Determine the (x, y) coordinate at the center of the cell enclosing the given text.  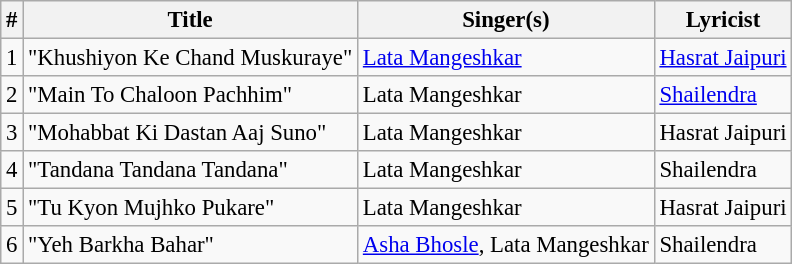
# (12, 20)
4 (12, 170)
1 (12, 58)
Lyricist (723, 20)
"Mohabbat Ki Dastan Aaj Suno" (190, 133)
"Tandana Tandana Tandana" (190, 170)
"Main To Chaloon Pachhim" (190, 95)
Singer(s) (506, 20)
"Khushiyon Ke Chand Muskuraye" (190, 58)
Title (190, 20)
3 (12, 133)
6 (12, 245)
2 (12, 95)
Asha Bhosle, Lata Mangeshkar (506, 245)
5 (12, 208)
"Tu Kyon Mujhko Pukare" (190, 208)
"Yeh Barkha Bahar" (190, 245)
